Pinpoint the cell where the given text exists, returning its (X, Y) midpoint coordinate. 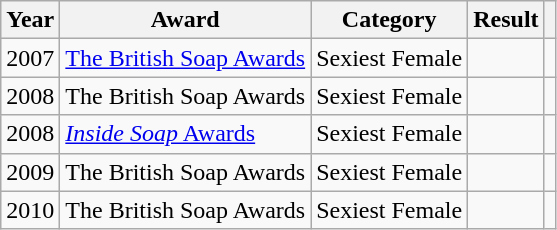
Result (506, 20)
Year (30, 20)
Award (186, 20)
2010 (30, 210)
Category (390, 20)
2007 (30, 58)
Inside Soap Awards (186, 134)
2009 (30, 172)
